Return [x, y] of the center of cell containing provided text 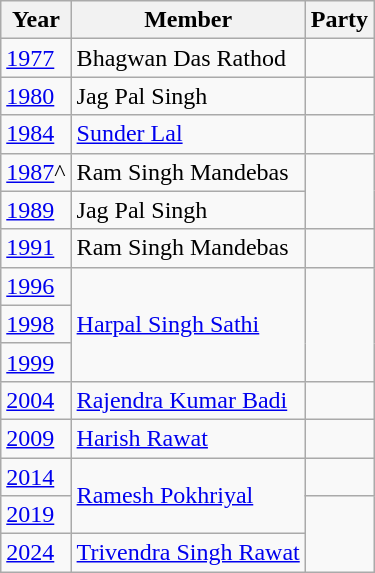
1991 [36, 248]
1987^ [36, 172]
2009 [36, 438]
2019 [36, 515]
2014 [36, 477]
Rajendra Kumar Badi [188, 400]
1977 [36, 58]
Party [339, 20]
1996 [36, 286]
2024 [36, 553]
1980 [36, 96]
Bhagwan Das Rathod [188, 58]
Harish Rawat [188, 438]
Year [36, 20]
Member [188, 20]
1984 [36, 134]
1999 [36, 362]
1989 [36, 210]
Harpal Singh Sathi [188, 324]
Ramesh Pokhriyal [188, 496]
2004 [36, 400]
Trivendra Singh Rawat [188, 553]
Sunder Lal [188, 134]
1998 [36, 324]
